Locate the cell with the specified text and output its (x, y) center coordinate. 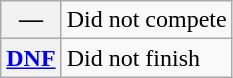
Did not compete (146, 20)
DNF (31, 58)
— (31, 20)
Did not finish (146, 58)
